For the text-containing cell, return its midpoint in (x, y) coordinate format. 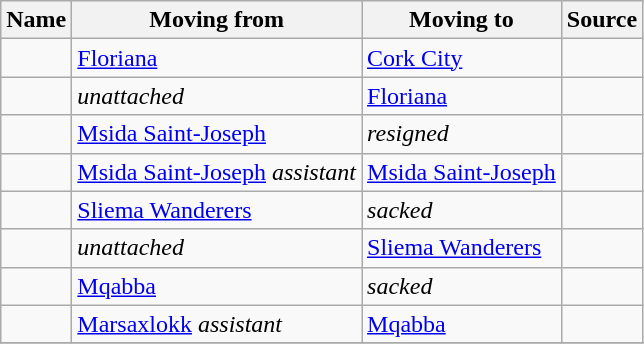
Marsaxlokk assistant (217, 324)
Cork City (462, 58)
resigned (462, 134)
Moving to (462, 20)
Moving from (217, 20)
Name (36, 20)
Msida Saint-Joseph assistant (217, 172)
Source (602, 20)
